Return the [X, Y] coordinate for the center point of the cell that contains the specified text.  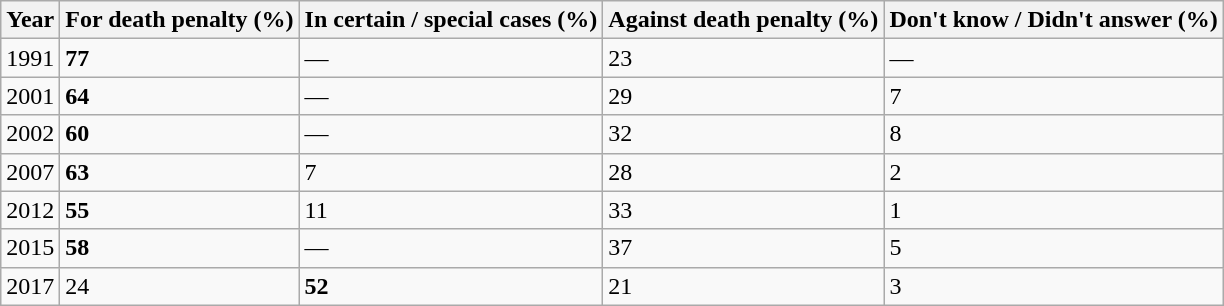
2002 [30, 134]
2 [1054, 172]
In certain / special cases (%) [451, 20]
For death penalty (%) [180, 20]
2017 [30, 286]
5 [1054, 248]
32 [744, 134]
58 [180, 248]
Against death penalty (%) [744, 20]
1991 [30, 58]
55 [180, 210]
64 [180, 96]
23 [744, 58]
37 [744, 248]
1 [1054, 210]
Don't know / Didn't answer (%) [1054, 20]
63 [180, 172]
11 [451, 210]
2001 [30, 96]
2007 [30, 172]
29 [744, 96]
3 [1054, 286]
2015 [30, 248]
28 [744, 172]
Year [30, 20]
2012 [30, 210]
52 [451, 286]
33 [744, 210]
77 [180, 58]
8 [1054, 134]
24 [180, 286]
60 [180, 134]
21 [744, 286]
